Output the (X, Y) coordinate of the center of the cell containing the given text.  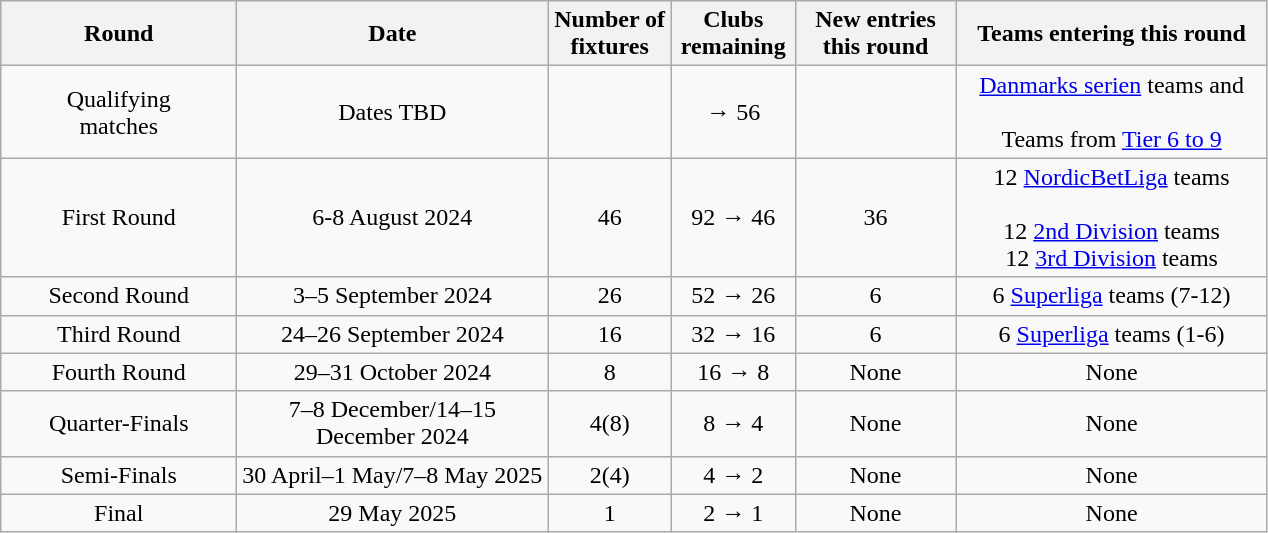
8 → 4 (733, 424)
Quarter-Finals (119, 424)
6-8 August 2024 (392, 218)
36 (876, 218)
→ 56 (733, 112)
16 → 8 (733, 372)
2 → 1 (733, 513)
Clubs remaining (733, 34)
Second Round (119, 296)
6 Superliga teams (1-6) (1112, 334)
Semi-Finals (119, 475)
Fourth Round (119, 372)
24–26 September 2024 (392, 334)
4 → 2 (733, 475)
7–8 December/14–15 December 2024 (392, 424)
6 Superliga teams (7-12) (1112, 296)
Qualifyingmatches (119, 112)
29 May 2025 (392, 513)
32 → 16 (733, 334)
2(4) (610, 475)
30 April–1 May/7–8 May 2025 (392, 475)
Teams entering this round (1112, 34)
Round (119, 34)
Danmarks serien teams andTeams from Tier 6 to 9 (1112, 112)
4(8) (610, 424)
52 → 26 (733, 296)
Third Round (119, 334)
29–31 October 2024 (392, 372)
26 (610, 296)
New entries this round (876, 34)
Final (119, 513)
3–5 September 2024 (392, 296)
46 (610, 218)
12 NordicBetLiga teams12 2nd Division teams 12 3rd Division teams (1112, 218)
Number of fixtures (610, 34)
1 (610, 513)
92 → 46 (733, 218)
First Round (119, 218)
Dates TBD (392, 112)
Date (392, 34)
8 (610, 372)
16 (610, 334)
